Scan for the cell matching the given text and deliver its (x, y) coordinate at center. 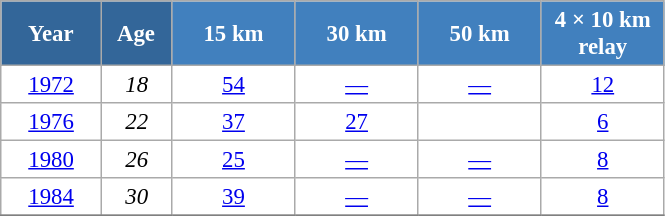
1976 (52, 122)
27 (356, 122)
6 (602, 122)
37 (234, 122)
22 (136, 122)
1984 (52, 197)
39 (234, 197)
25 (234, 160)
Age (136, 34)
54 (234, 85)
1980 (52, 160)
1972 (52, 85)
15 km (234, 34)
26 (136, 160)
18 (136, 85)
Year (52, 34)
12 (602, 85)
30 km (356, 34)
30 (136, 197)
4 × 10 km relay (602, 34)
50 km (480, 34)
